Output the (x, y) coordinate of the center of the cell containing the given text.  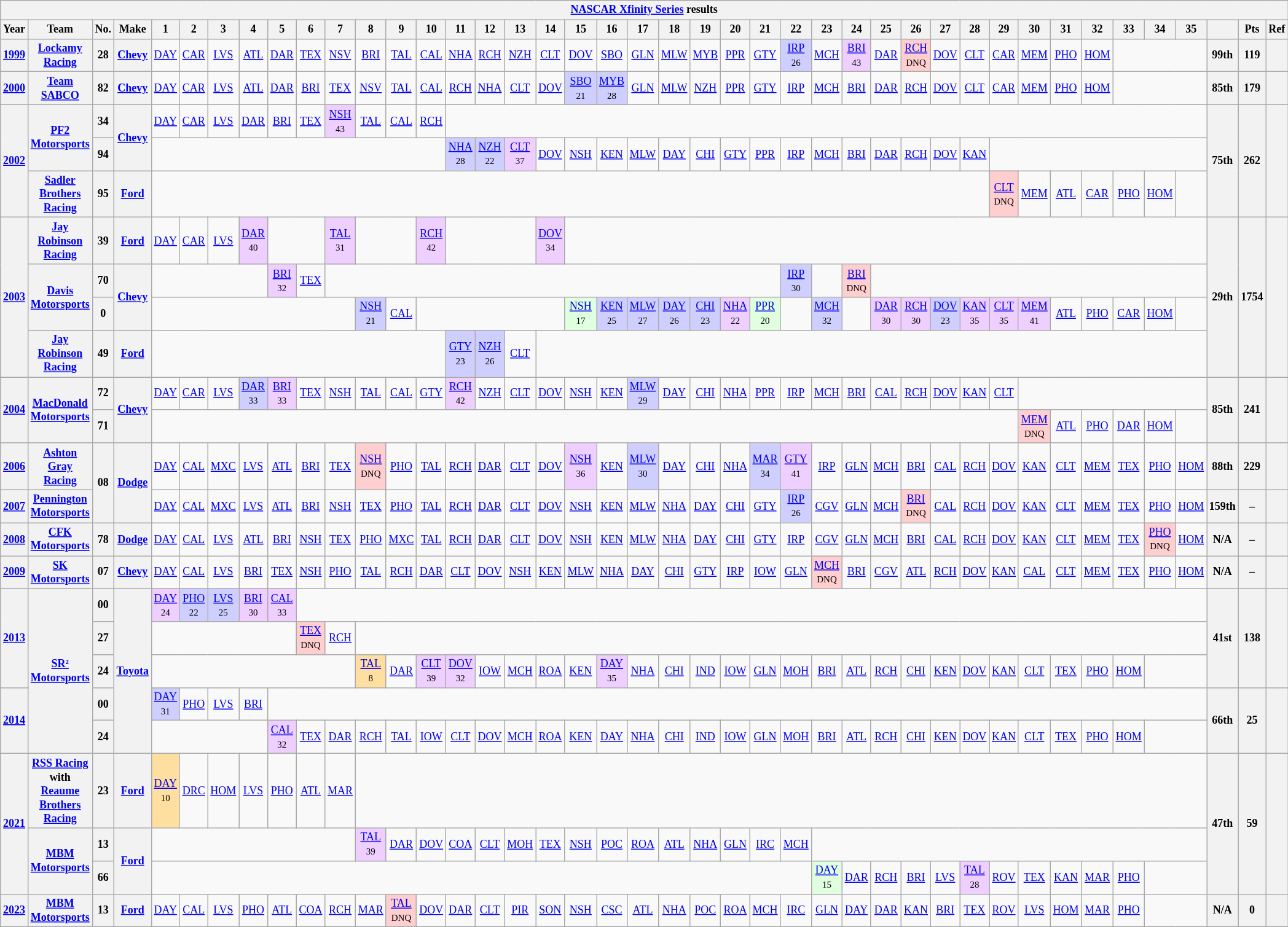
DAR33 (253, 394)
MLW29 (643, 394)
31 (1066, 29)
2021 (15, 824)
07 (103, 572)
229 (1252, 466)
16 (612, 29)
DAY15 (827, 877)
NSH43 (340, 121)
TEXDNQ (311, 638)
DOV32 (461, 671)
RCH30 (916, 314)
18 (675, 29)
2004 (15, 410)
2 (194, 29)
70 (103, 281)
66th (1223, 720)
CLT39 (431, 671)
66 (103, 877)
78 (103, 539)
2013 (15, 638)
Pts (1252, 29)
138 (1252, 638)
3 (224, 29)
CLT37 (520, 154)
RSS Racing with Reaume Brothers Racing (60, 791)
11 (461, 29)
2008 (15, 539)
MCHDNQ (827, 572)
MLW27 (643, 314)
179 (1252, 88)
MYB (705, 55)
PPR20 (765, 314)
NSH36 (580, 466)
NSHDNQ (371, 466)
SR² Motorsports (60, 671)
RCHDNQ (916, 55)
7 (340, 29)
PIR (520, 910)
PHO22 (194, 605)
Year (15, 29)
Team (60, 29)
NZH22 (490, 154)
2003 (15, 297)
DAR40 (253, 241)
Davis Motorsports (60, 297)
KEN25 (612, 314)
NHA22 (736, 314)
NSH17 (580, 314)
MEM41 (1034, 314)
29th (1223, 297)
TAL31 (340, 241)
DAY24 (165, 605)
DAY10 (165, 791)
CSC (612, 910)
262 (1252, 161)
41st (1223, 638)
PHODNQ (1160, 539)
BRI30 (253, 605)
5 (281, 29)
Pennington Motorsports (60, 506)
No. (103, 29)
DAY35 (612, 671)
4 (253, 29)
2023 (15, 910)
33 (1128, 29)
GTY23 (461, 353)
10 (431, 29)
47th (1223, 824)
Make (133, 29)
8 (371, 29)
30 (1034, 29)
20 (736, 29)
59 (1252, 824)
Team SABCO (60, 88)
CHI23 (705, 314)
DOV34 (551, 241)
2000 (15, 88)
DAY26 (675, 314)
CAL33 (281, 605)
KAN35 (975, 314)
14 (551, 29)
32 (1098, 29)
71 (103, 426)
49 (103, 353)
Sadler Brothers Racing (60, 194)
159th (1223, 506)
119 (1252, 55)
IRP30 (796, 281)
CLT35 (1004, 314)
TAL39 (371, 845)
1999 (15, 55)
Toyota (133, 671)
NSH21 (371, 314)
TALDNQ (401, 910)
95 (103, 194)
2002 (15, 161)
LVS25 (224, 605)
75th (1223, 161)
Lockamy Racing (60, 55)
22 (796, 29)
39 (103, 241)
19 (705, 29)
2014 (15, 720)
72 (103, 394)
BRI33 (281, 394)
SON (551, 910)
MCH32 (827, 314)
NHA28 (461, 154)
CAL32 (281, 737)
29 (1004, 29)
DAR30 (886, 314)
12 (490, 29)
NZH26 (490, 353)
Ashton Gray Racing (60, 466)
BRI32 (281, 281)
Ref (1277, 29)
MYB28 (612, 88)
2009 (15, 572)
SBO21 (580, 88)
2007 (15, 506)
CFK Motorsports (60, 539)
DRC (194, 791)
26 (916, 29)
17 (643, 29)
21 (765, 29)
TAL28 (975, 877)
NASCAR Xfinity Series results (644, 10)
35 (1191, 29)
MAR34 (765, 466)
99th (1223, 55)
1754 (1252, 297)
CLTDNQ (1004, 194)
241 (1252, 410)
SK Motorsports (60, 572)
15 (580, 29)
MLW30 (643, 466)
TAL8 (371, 671)
08 (103, 483)
DAY31 (165, 704)
94 (103, 154)
1 (165, 29)
PF2 Motorsports (60, 138)
2006 (15, 466)
GTY41 (796, 466)
6 (311, 29)
82 (103, 88)
MEMDNQ (1034, 426)
MacDonald Motorsports (60, 410)
SBO (612, 55)
DOV23 (945, 314)
9 (401, 29)
88th (1223, 466)
BRI43 (857, 55)
